Search for the cell housing the specified text and yield its (X, Y) center coordinate. 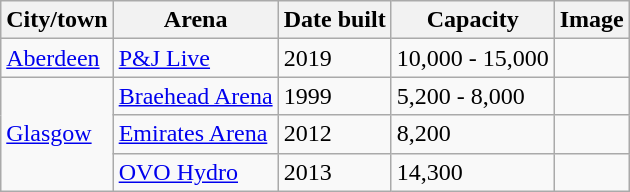
Aberdeen (57, 58)
OVO Hydro (196, 172)
2013 (334, 172)
2019 (334, 58)
City/town (57, 20)
5,200 - 8,000 (472, 96)
8,200 (472, 134)
Emirates Arena (196, 134)
2012 (334, 134)
Braehead Arena (196, 96)
Glasgow (57, 134)
P&J Live (196, 58)
Arena (196, 20)
Capacity (472, 20)
10,000 - 15,000 (472, 58)
1999 (334, 96)
Date built (334, 20)
14,300 (472, 172)
Image (592, 20)
